Find where the given text appears and provide that cell's center as [X, Y] coordinate. 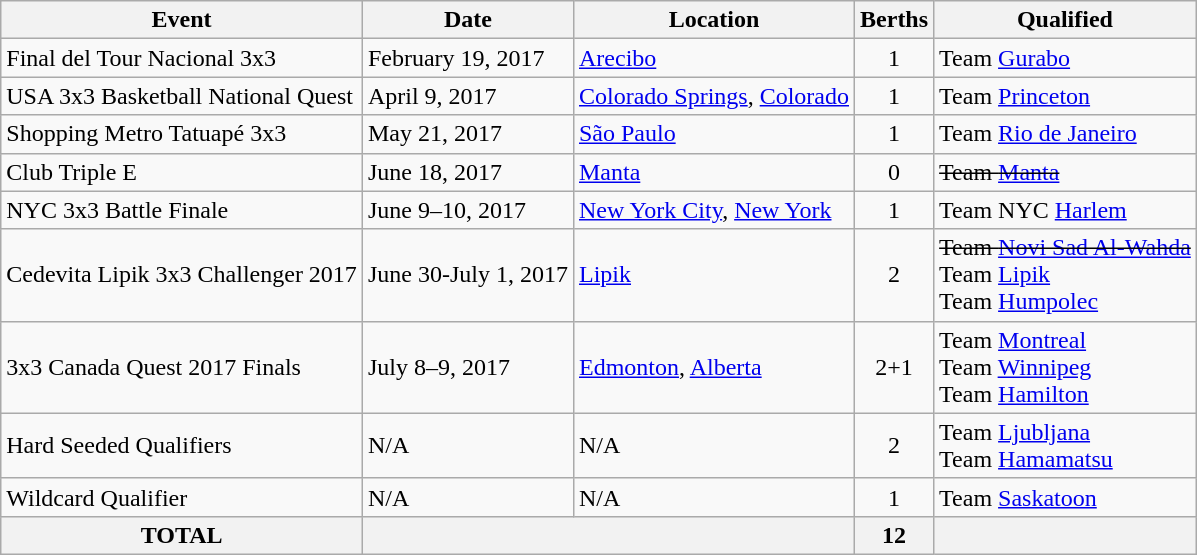
Team Montreal Team Winnipeg Team Hamilton [1066, 367]
June 18, 2017 [468, 172]
Team Novi Sad Al-Wahda Team Lipik Team Humpolec [1066, 275]
Colorado Springs, Colorado [714, 96]
Team Princeton [1066, 96]
2+1 [894, 367]
NYC 3x3 Battle Finale [182, 210]
July 8–9, 2017 [468, 367]
Location [714, 20]
Cedevita Lipik 3x3 Challenger 2017 [182, 275]
Date [468, 20]
3x3 Canada Quest 2017 Finals [182, 367]
February 19, 2017 [468, 58]
Team Saskatoon [1066, 497]
Manta [714, 172]
0 [894, 172]
Shopping Metro Tatuapé 3x3 [182, 134]
Qualified [1066, 20]
June 30-July 1, 2017 [468, 275]
12 [894, 535]
Edmonton, Alberta [714, 367]
Club Triple E [182, 172]
Wildcard Qualifier [182, 497]
Berths [894, 20]
Team NYC Harlem [1066, 210]
May 21, 2017 [468, 134]
São Paulo [714, 134]
Team Manta [1066, 172]
Arecibo [714, 58]
USA 3x3 Basketball National Quest [182, 96]
New York City, New York [714, 210]
Team Ljubljana Team Hamamatsu [1066, 446]
Hard Seeded Qualifiers [182, 446]
Event [182, 20]
TOTAL [182, 535]
Team Rio de Janeiro [1066, 134]
Final del Tour Nacional 3x3 [182, 58]
April 9, 2017 [468, 96]
June 9–10, 2017 [468, 210]
Team Gurabo [1066, 58]
Lipik [714, 275]
